Locate the cell with the specified text and output its (x, y) center coordinate. 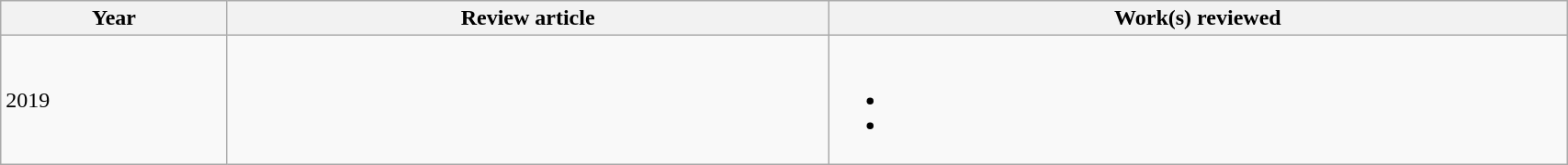
Year (114, 18)
Work(s) reviewed (1198, 18)
2019 (114, 100)
Review article (527, 18)
